Identify which cell holds the provided text, then report its (x, y) central coordinate. 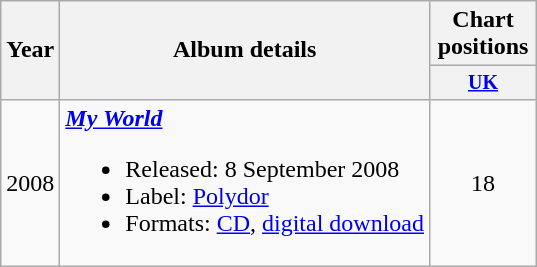
Chart positions (484, 34)
Album details (245, 50)
UK (484, 82)
2008 (30, 182)
18 (484, 182)
My WorldReleased: 8 September 2008Label: PolydorFormats: CD, digital download (245, 182)
Year (30, 50)
